Identify which cell holds the provided text, then report its (x, y) central coordinate. 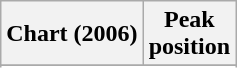
Peakposition (189, 34)
Chart (2006) (72, 34)
